Scan for the cell matching the given text and deliver its [x, y] coordinate at center. 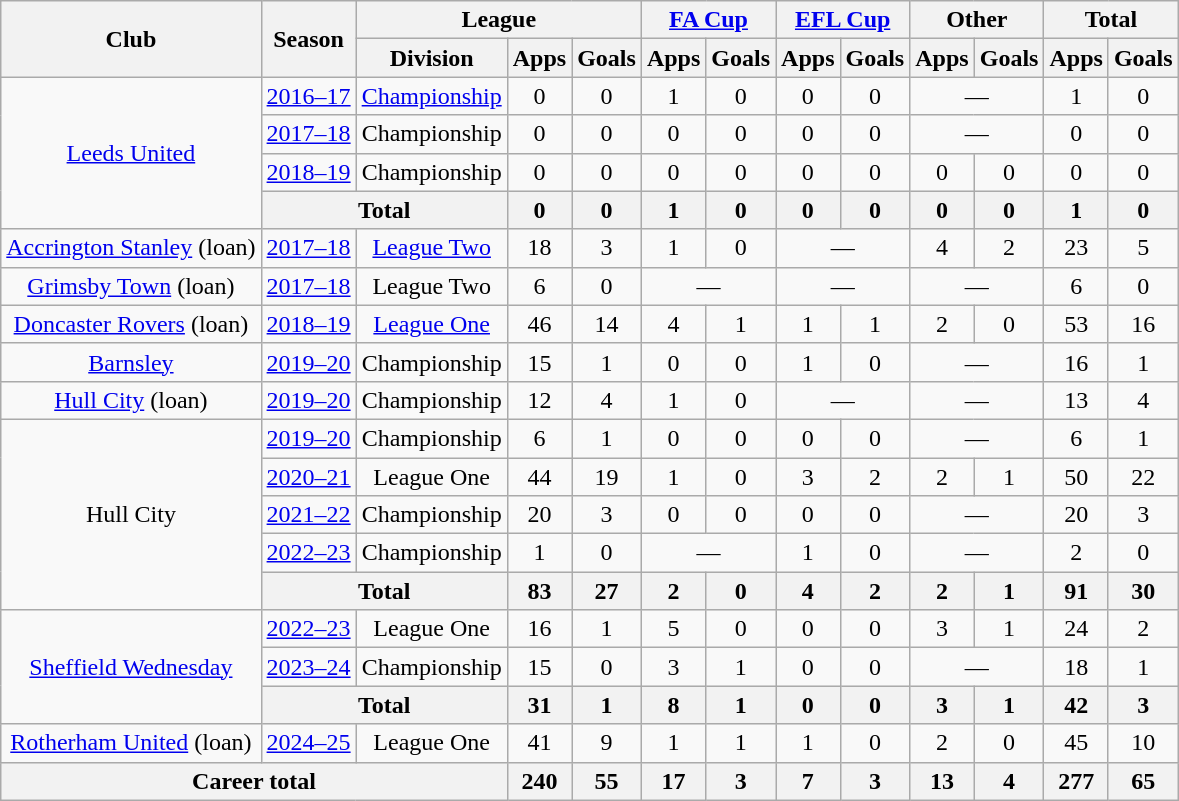
Doncaster Rovers (loan) [131, 324]
14 [607, 324]
Leeds United [131, 153]
Season [308, 39]
91 [1076, 591]
Other [977, 20]
27 [607, 591]
2016–17 [308, 96]
24 [1076, 629]
10 [1143, 743]
42 [1076, 705]
FA Cup [708, 20]
22 [1143, 477]
9 [607, 743]
League [498, 20]
23 [1076, 248]
31 [539, 705]
240 [539, 781]
2020–21 [308, 477]
46 [539, 324]
19 [607, 477]
Grimsby Town (loan) [131, 286]
65 [1143, 781]
44 [539, 477]
41 [539, 743]
Career total [254, 781]
2021–22 [308, 515]
Club [131, 39]
Barnsley [131, 362]
277 [1076, 781]
45 [1076, 743]
Hull City [131, 514]
Accrington Stanley (loan) [131, 248]
12 [539, 400]
53 [1076, 324]
Hull City (loan) [131, 400]
50 [1076, 477]
Division [432, 58]
17 [673, 781]
55 [607, 781]
EFL Cup [843, 20]
83 [539, 591]
Sheffield Wednesday [131, 667]
2024–25 [308, 743]
8 [673, 705]
30 [1143, 591]
Rotherham United (loan) [131, 743]
7 [808, 781]
2023–24 [308, 667]
